Return [X, Y] of the center of cell containing provided text 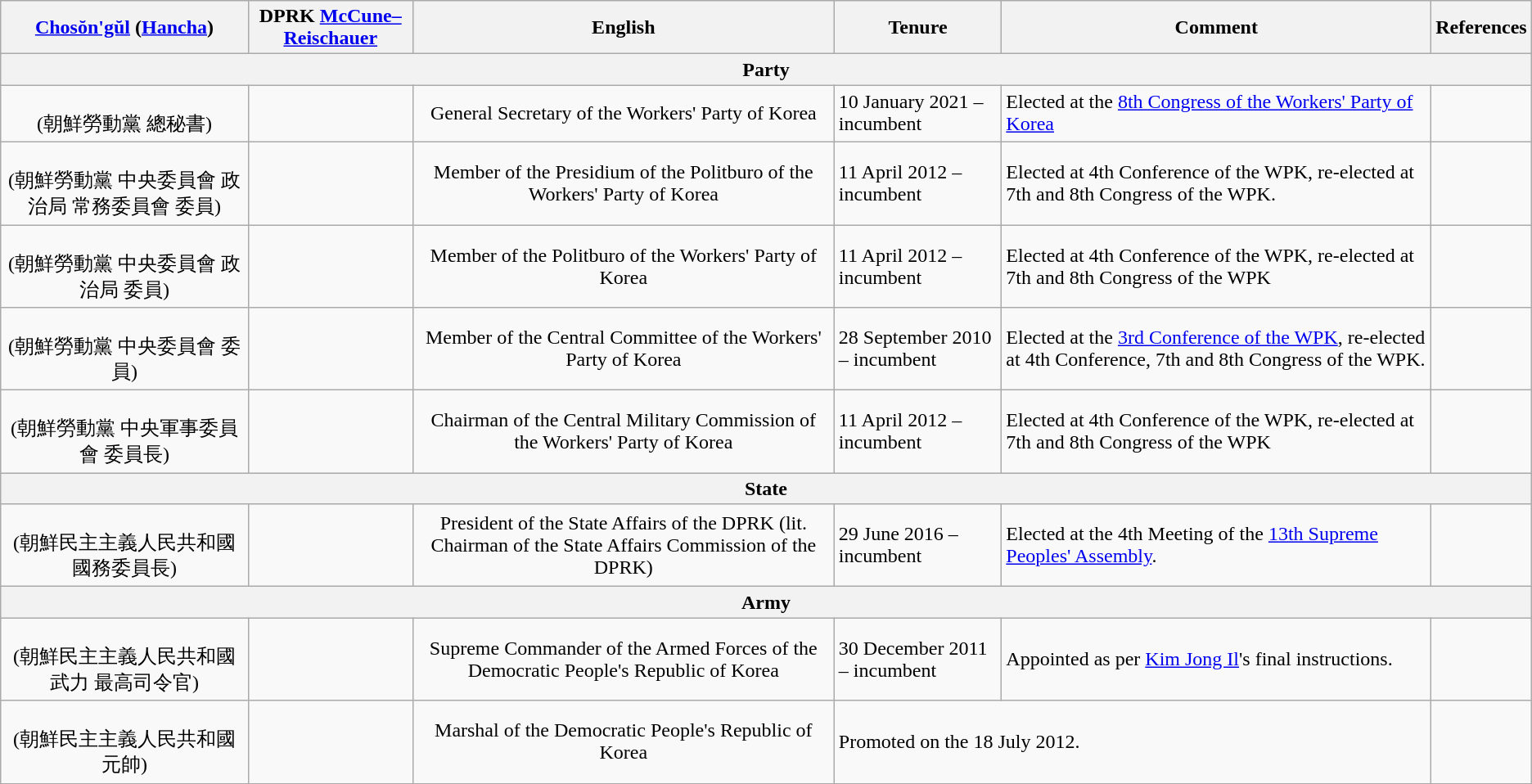
English [624, 28]
Member of the Presidium of the Politburo of the Workers' Party of Korea [624, 183]
(朝鮮勞動黨 中央軍事委員會 委員長) [124, 432]
Elected at the 3rd Conference of the WPK, re-elected at 4th Conference, 7th and 8th Congress of the WPK. [1216, 349]
30 December 2011 – incumbent [918, 660]
Party [766, 70]
Member of the Politburo of the Workers' Party of Korea [624, 265]
Member of the Central Committee of the Workers' Party of Korea [624, 349]
(朝鮮民主主義人民共和國 元帥) [124, 741]
Appointed as per Kim Jong Il's final instructions. [1216, 660]
Tenure [918, 28]
Comment [1216, 28]
References [1481, 28]
29 June 2016 – incumbent [918, 545]
State [766, 489]
(朝鮮勞動黨 中央委員會 政治局 常務委員會 委員) [124, 183]
Elected at the 8th Congress of the Workers' Party of Korea [1216, 114]
28 September 2010 – incumbent [918, 349]
President of the State Affairs of the DPRK (lit. Chairman of the State Affairs Commission of the DPRK) [624, 545]
Elected at 4th Conference of the WPK, re-elected at 7th and 8th Congress of the WPK. [1216, 183]
Army [766, 602]
Promoted on the 18 July 2012. [1133, 741]
General Secretary of the Workers' Party of Korea [624, 114]
Elected at the 4th Meeting of the 13th Supreme Peoples' Assembly. [1216, 545]
DPRK McCune–Reischauer [331, 28]
(朝鮮勞動黨 總秘書) [124, 114]
10 January 2021 – incumbent [918, 114]
(朝鮮民主主義人民共和國武力 最高司令官) [124, 660]
Chosŏn'gŭl (Hancha) [124, 28]
(朝鮮勞動黨 中央委員會 政治局 委員) [124, 265]
(朝鮮勞動黨 中央委員會 委員) [124, 349]
Marshal of the Democratic People's Republic of Korea [624, 741]
(朝鮮民主主義人民共和國 國務委員長) [124, 545]
Supreme Commander of the Armed Forces of the Democratic People's Republic of Korea [624, 660]
Chairman of the Central Military Commission of the Workers' Party of Korea [624, 432]
